Capture the cell that displays the provided text and extract its (X, Y) central coordinate. 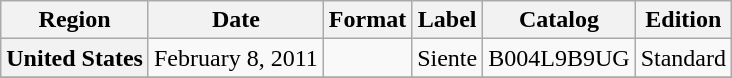
Format (367, 20)
Label (448, 20)
B004L9B9UG (559, 58)
United States (75, 58)
February 8, 2011 (236, 58)
Siente (448, 58)
Standard (683, 58)
Region (75, 20)
Date (236, 20)
Catalog (559, 20)
Edition (683, 20)
